Extract the [x, y] coordinate from the center of the cell holding the provided text.  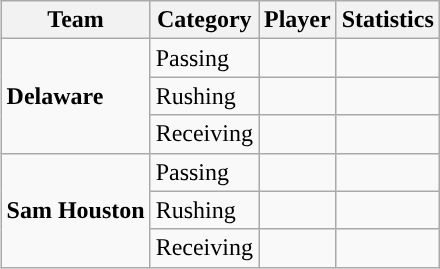
Delaware [76, 96]
Category [204, 20]
Team [76, 20]
Player [297, 20]
Statistics [388, 20]
Sam Houston [76, 210]
